Identify which cell holds the provided text, then report its [x, y] central coordinate. 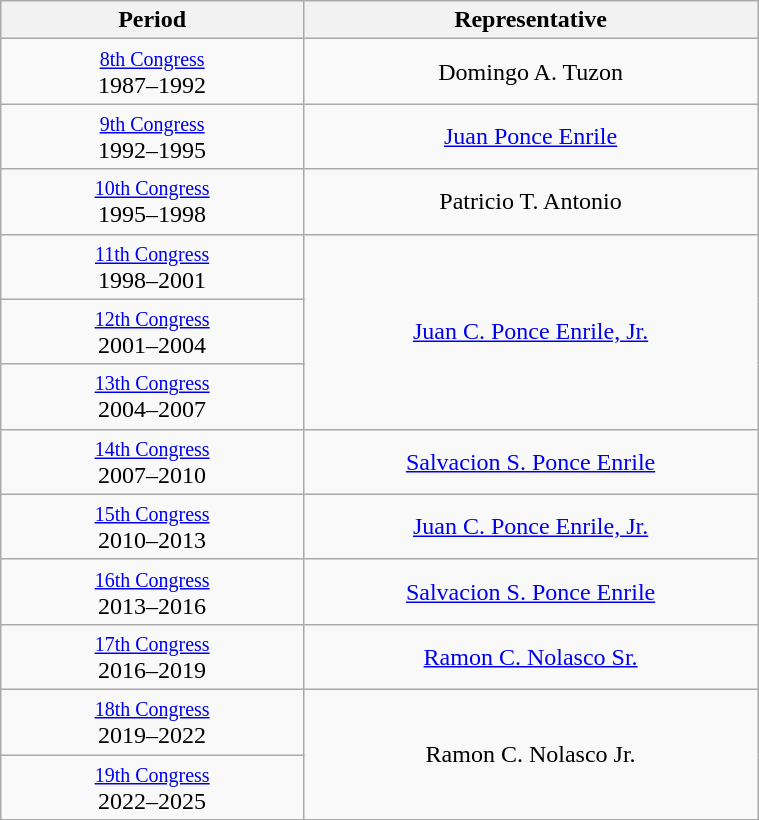
15th Congress2010–2013 [152, 526]
Period [152, 20]
Juan Ponce Enrile [530, 136]
12th Congress2001–2004 [152, 332]
Representative [530, 20]
Ramon C. Nolasco Jr. [530, 754]
Domingo A. Tuzon [530, 72]
9th Congress1992–1995 [152, 136]
19th Congress2022–2025 [152, 786]
17th Congress2016–2019 [152, 656]
18th Congress2019–2022 [152, 722]
13th Congress2004–2007 [152, 396]
8th Congress1987–1992 [152, 72]
11th Congress1998–2001 [152, 266]
10th Congress1995–1998 [152, 202]
14th Congress2007–2010 [152, 462]
Ramon C. Nolasco Sr. [530, 656]
Patricio T. Antonio [530, 202]
16th Congress2013–2016 [152, 592]
